Extract the [x, y] coordinate from the center of the cell holding the provided text.  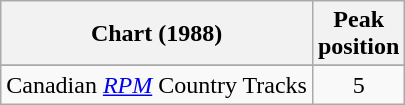
5 [358, 85]
Peakposition [358, 34]
Canadian RPM Country Tracks [157, 85]
Chart (1988) [157, 34]
